Output the [X, Y] coordinate of the center of the cell containing the given text.  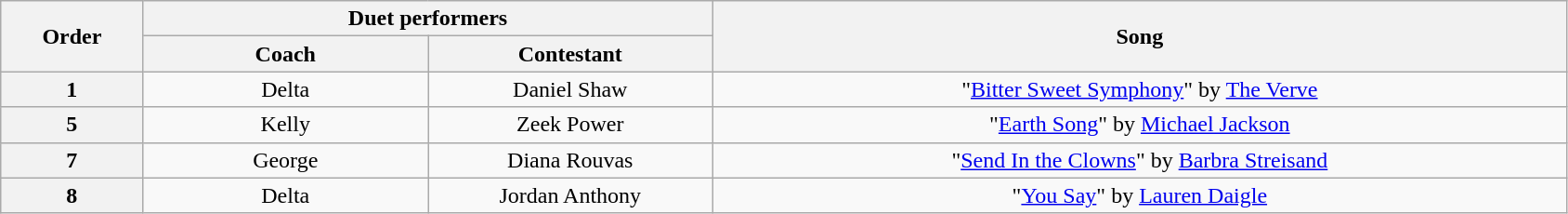
Daniel Shaw [570, 89]
Jordan Anthony [570, 195]
Diana Rouvas [570, 160]
Duet performers [427, 19]
"You Say" by Lauren Daigle [1140, 195]
1 [72, 89]
"Bitter Sweet Symphony" by The Verve [1140, 89]
8 [72, 195]
"Send In the Clowns" by Barbra Streisand [1140, 160]
George [286, 160]
7 [72, 160]
5 [72, 125]
Kelly [286, 125]
Coach [286, 54]
Song [1140, 36]
Zeek Power [570, 125]
Order [72, 36]
Contestant [570, 54]
"Earth Song" by Michael Jackson [1140, 125]
